Output the [X, Y] coordinate of the center of the cell containing the given text.  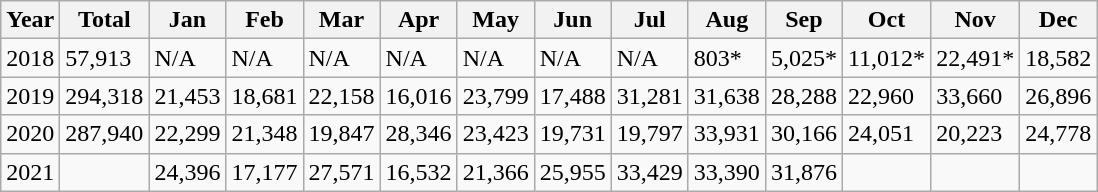
24,396 [188, 172]
31,281 [650, 96]
Sep [804, 20]
16,016 [418, 96]
18,582 [1058, 58]
5,025* [804, 58]
Year [30, 20]
Nov [976, 20]
22,299 [188, 134]
2018 [30, 58]
33,390 [726, 172]
25,955 [572, 172]
Feb [264, 20]
2019 [30, 96]
Mar [342, 20]
Total [104, 20]
28,288 [804, 96]
33,429 [650, 172]
Aug [726, 20]
2020 [30, 134]
Jul [650, 20]
17,177 [264, 172]
22,960 [886, 96]
22,158 [342, 96]
30,166 [804, 134]
28,346 [418, 134]
19,797 [650, 134]
21,366 [496, 172]
Jan [188, 20]
11,012* [886, 58]
17,488 [572, 96]
Apr [418, 20]
24,778 [1058, 134]
31,638 [726, 96]
21,453 [188, 96]
294,318 [104, 96]
20,223 [976, 134]
57,913 [104, 58]
23,799 [496, 96]
19,731 [572, 134]
Oct [886, 20]
21,348 [264, 134]
33,660 [976, 96]
26,896 [1058, 96]
Dec [1058, 20]
287,940 [104, 134]
2021 [30, 172]
19,847 [342, 134]
24,051 [886, 134]
33,931 [726, 134]
803* [726, 58]
27,571 [342, 172]
22,491* [976, 58]
18,681 [264, 96]
31,876 [804, 172]
23,423 [496, 134]
May [496, 20]
Jun [572, 20]
16,532 [418, 172]
